From the cell containing the given text, extract its center point as (X, Y) coordinate. 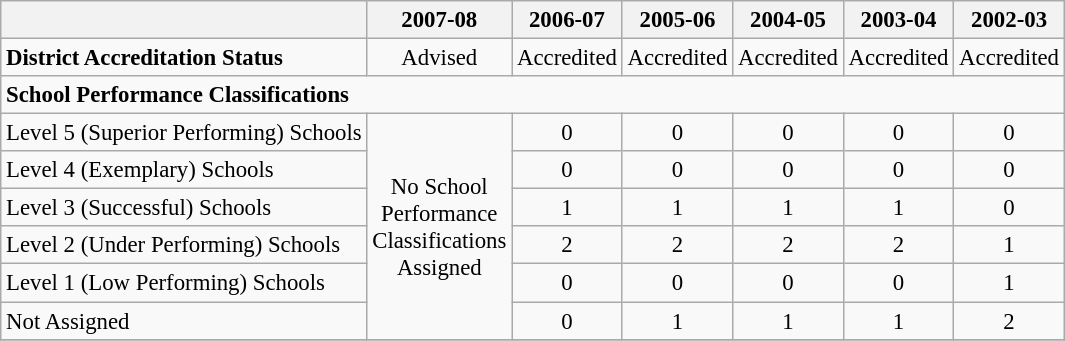
Level 1 (Low Performing) Schools (184, 283)
No School Performance Classifications Assigned (440, 227)
Level 4 (Exemplary) Schools (184, 170)
2002-03 (1010, 20)
2007-08 (440, 20)
2003-04 (898, 20)
Level 2 (Under Performing) Schools (184, 245)
Level 3 (Successful) Schools (184, 208)
2004-05 (788, 20)
Not Assigned (184, 321)
Advised (440, 58)
District Accreditation Status (184, 58)
Level 5 (Superior Performing) Schools (184, 133)
School Performance Classifications (533, 95)
2006-07 (568, 20)
2005-06 (678, 20)
